Extract the [X, Y] coordinate from the center of the cell holding the provided text.  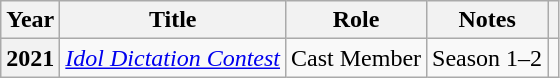
Notes [488, 20]
Cast Member [356, 58]
Role [356, 20]
Idol Dictation Contest [173, 58]
2021 [30, 58]
Season 1–2 [488, 58]
Year [30, 20]
Title [173, 20]
